Provide the (X, Y) coordinate of the cell's center where the given text is located.  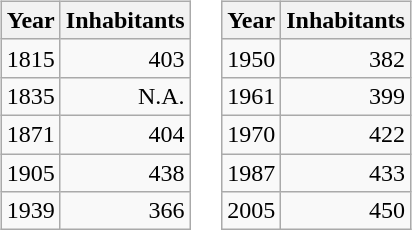
1950 (252, 58)
1815 (30, 58)
422 (346, 134)
399 (346, 96)
1970 (252, 134)
450 (346, 211)
N.A. (125, 96)
403 (125, 58)
1871 (30, 134)
1835 (30, 96)
366 (125, 211)
404 (125, 134)
438 (125, 173)
1961 (252, 96)
1939 (30, 211)
2005 (252, 211)
1905 (30, 173)
1987 (252, 173)
382 (346, 58)
433 (346, 173)
